Return (x, y) of the center of cell containing provided text 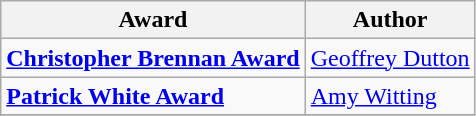
Geoffrey Dutton (390, 58)
Patrick White Award (153, 96)
Award (153, 20)
Author (390, 20)
Christopher Brennan Award (153, 58)
Amy Witting (390, 96)
